Provide the [X, Y] coordinate of the cell's center where the given text is located.  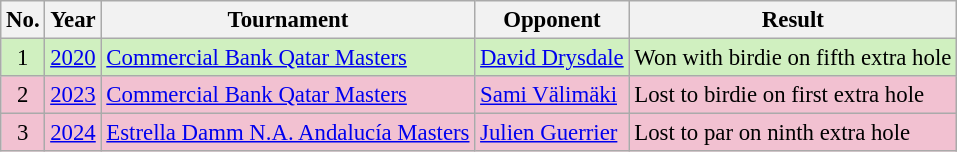
2 [23, 95]
2023 [73, 95]
David Drysdale [552, 58]
No. [23, 20]
1 [23, 58]
Lost to par on ninth extra hole [793, 133]
2024 [73, 133]
Opponent [552, 20]
Year [73, 20]
2020 [73, 58]
Julien Guerrier [552, 133]
Won with birdie on fifth extra hole [793, 58]
Result [793, 20]
Sami Välimäki [552, 95]
Estrella Damm N.A. Andalucía Masters [288, 133]
3 [23, 133]
Lost to birdie on first extra hole [793, 95]
Tournament [288, 20]
